Search for the cell housing the specified text and yield its (X, Y) center coordinate. 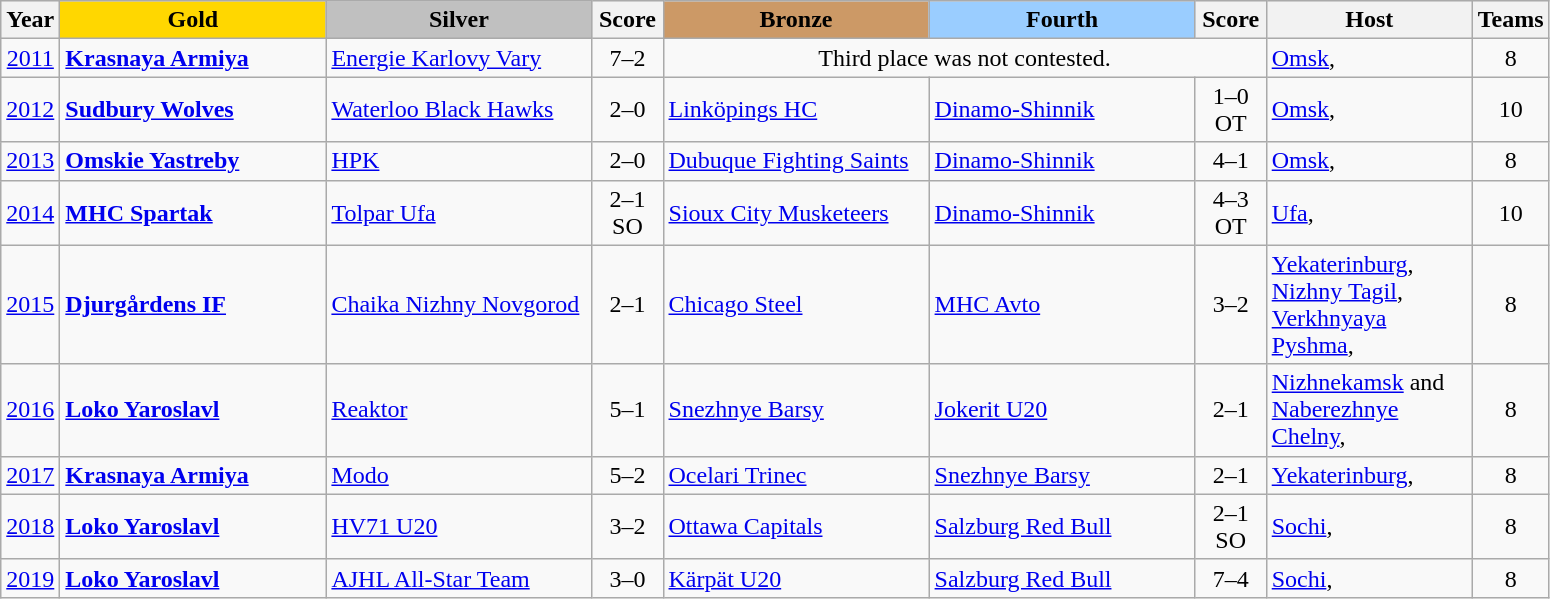
4–3 OT (1230, 212)
HV71 U20 (459, 526)
Bronze (796, 20)
2019 (30, 578)
Gold (193, 20)
3–0 (628, 578)
2016 (30, 410)
7–2 (628, 58)
2014 (30, 212)
Modo (459, 475)
Silver (459, 20)
Tolpar Ufa (459, 212)
МHC Spartak (193, 212)
Sudbury Wolves (193, 110)
Yekaterinburg, Nizhny Tagil, Verkhnyaya Pyshma, (1369, 304)
Kärpät U20 (796, 578)
Yekaterinburg, (1369, 475)
2018 (30, 526)
5–2 (628, 475)
Third place was not contested. (964, 58)
Omskie Yastreby (193, 161)
Sioux City Musketeers (796, 212)
2015 (30, 304)
Fourth (1062, 20)
2012 (30, 110)
Waterloo Black Hawks (459, 110)
AJHL All-Star Team (459, 578)
Djurgårdens IF (193, 304)
Ottawa Capitals (796, 526)
Reaktor (459, 410)
Chicago Steel (796, 304)
1–0 OT (1230, 110)
Energie Karlovy Vary (459, 58)
MHC Avto (1062, 304)
2011 (30, 58)
HPK (459, 161)
2013 (30, 161)
Chaika Nizhny Novgorod (459, 304)
Teams (1510, 20)
7–4 (1230, 578)
4–1 (1230, 161)
5–1 (628, 410)
Host (1369, 20)
Linköpings HC (796, 110)
Dubuque Fighting Saints (796, 161)
Nizhnekamsk and Naberezhnye Chelny, (1369, 410)
2017 (30, 475)
Year (30, 20)
Ufa, (1369, 212)
Ocelari Trinec (796, 475)
Jokerit U20 (1062, 410)
